Capture the cell that displays the provided text and extract its [X, Y] central coordinate. 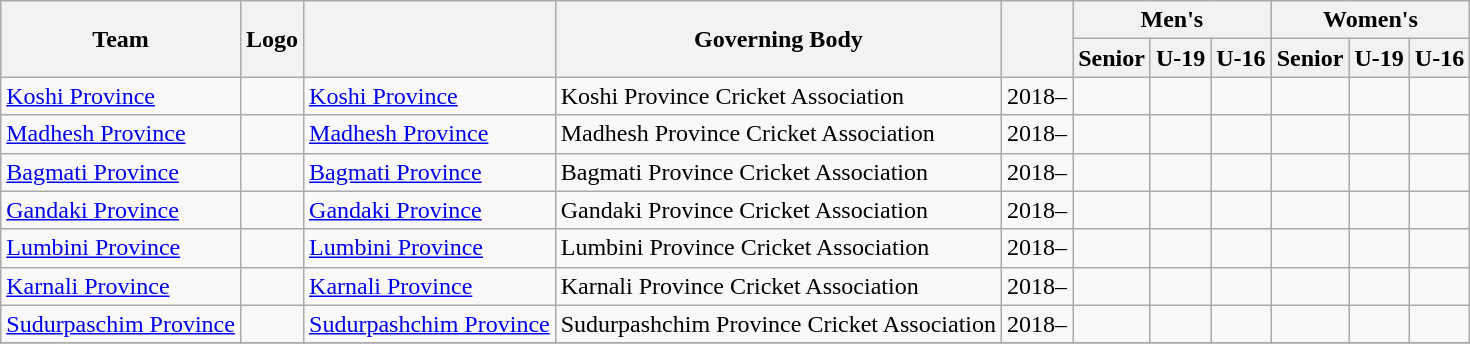
Bagmati Province Cricket Association [778, 172]
Koshi Province Cricket Association [778, 96]
Sudurpashchim Province [430, 324]
Gandaki Province Cricket Association [778, 210]
Women's [1370, 20]
Governing Body [778, 39]
Lumbini Province Cricket Association [778, 248]
Men's [1172, 20]
Madhesh Province Cricket Association [778, 134]
Sudurpaschim Province [121, 324]
Sudurpashchim Province Cricket Association [778, 324]
Team [121, 39]
Karnali Province Cricket Association [778, 286]
Logo [272, 39]
